Extract the [X, Y] coordinate from the center of the cell holding the provided text.  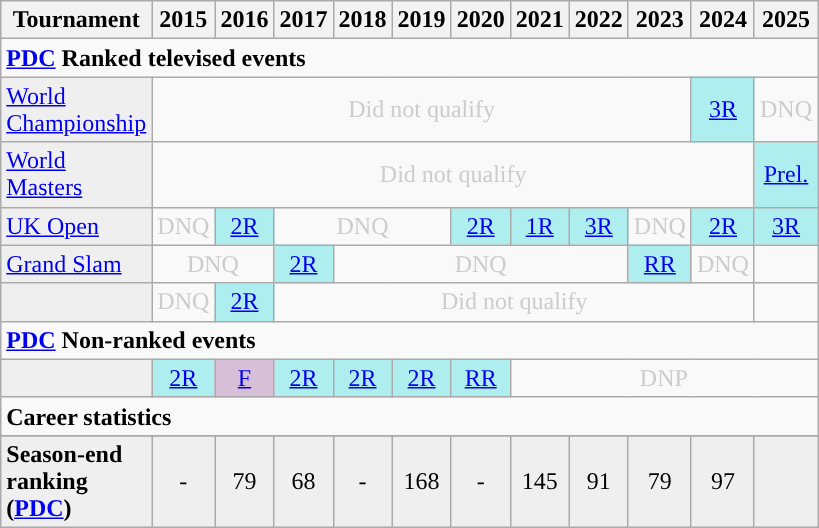
2025 [786, 20]
97 [722, 481]
DNP [664, 378]
2015 [184, 20]
World Masters [76, 174]
UK Open [76, 226]
2021 [540, 20]
2019 [422, 20]
Prel. [786, 174]
F [244, 378]
PDC Ranked televised events [410, 58]
91 [598, 481]
2020 [480, 20]
2017 [304, 20]
Grand Slam [76, 264]
68 [304, 481]
Season-end ranking (PDC) [76, 481]
Career statistics [410, 416]
PDC Non-ranked events [410, 340]
2018 [362, 20]
2022 [598, 20]
168 [422, 481]
145 [540, 481]
World Championship [76, 110]
2023 [660, 20]
2024 [722, 20]
2016 [244, 20]
1R [540, 226]
Tournament [76, 20]
